Extract the [X, Y] coordinate from the center of the cell holding the provided text.  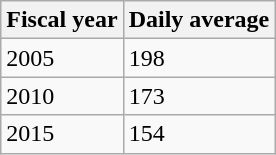
173 [199, 96]
198 [199, 58]
2010 [62, 96]
2015 [62, 134]
Fiscal year [62, 20]
Daily average [199, 20]
2005 [62, 58]
154 [199, 134]
